Return the (x, y) coordinate for the center point of the cell that contains the specified text.  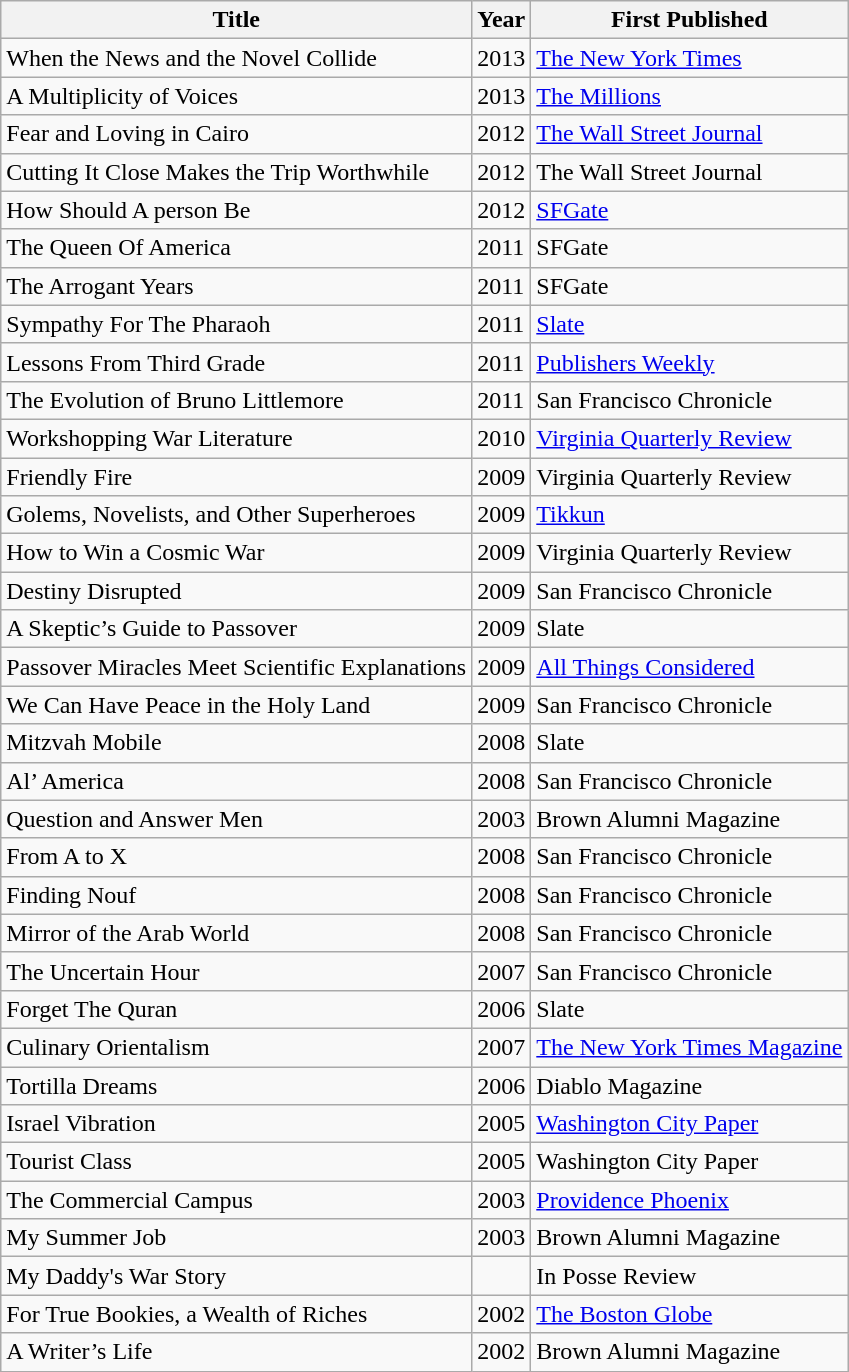
Cutting It Close Makes the Trip Worthwhile (236, 172)
The Commercial Campus (236, 1200)
Fear and Loving in Cairo (236, 134)
Sympathy For The Pharaoh (236, 324)
We Can Have Peace in the Holy Land (236, 705)
The Queen Of America (236, 248)
Al’ America (236, 781)
A Multiplicity of Voices (236, 96)
The New York Times Magazine (690, 1047)
Title (236, 20)
Forget The Quran (236, 1009)
Question and Answer Men (236, 819)
A Skeptic’s Guide to Passover (236, 629)
How Should A person Be (236, 210)
Culinary Orientalism (236, 1047)
First Published (690, 20)
Tourist Class (236, 1162)
Tortilla Dreams (236, 1085)
For True Bookies, a Wealth of Riches (236, 1314)
Tikkun (690, 515)
A Writer’s Life (236, 1352)
Mirror of the Arab World (236, 933)
The New York Times (690, 58)
Publishers Weekly (690, 362)
How to Win a Cosmic War (236, 553)
The Evolution of Bruno Littlemore (236, 400)
From A to X (236, 857)
Diablo Magazine (690, 1085)
All Things Considered (690, 667)
Passover Miracles Meet Scientific Explanations (236, 667)
In Posse Review (690, 1276)
Friendly Fire (236, 477)
The Millions (690, 96)
My Daddy's War Story (236, 1276)
Year (502, 20)
Lessons From Third Grade (236, 362)
Providence Phoenix (690, 1200)
My Summer Job (236, 1238)
Finding Nouf (236, 895)
The Boston Globe (690, 1314)
Workshopping War Literature (236, 438)
Destiny Disrupted (236, 591)
2010 (502, 438)
Mitzvah Mobile (236, 743)
The Arrogant Years (236, 286)
Israel Vibration (236, 1124)
When the News and the Novel Collide (236, 58)
The Uncertain Hour (236, 971)
Golems, Novelists, and Other Superheroes (236, 515)
